Capture the cell that displays the provided text and extract its (X, Y) central coordinate. 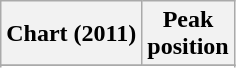
Chart (2011) (72, 34)
Peakposition (188, 34)
